Find where the given text appears and provide that cell's center as (X, Y) coordinate. 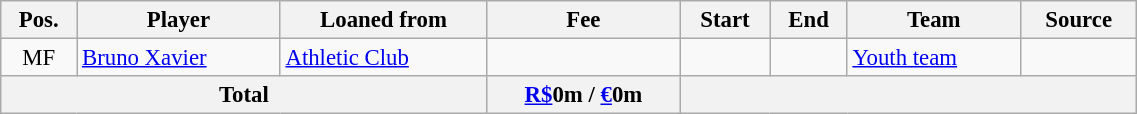
End (808, 20)
Loaned from (384, 20)
Fee (584, 20)
MF (39, 58)
Start (725, 20)
Player (178, 20)
Pos. (39, 20)
Team (934, 20)
Youth team (934, 58)
Total (244, 95)
Athletic Club (384, 58)
Bruno Xavier (178, 58)
R$0m / €0m (584, 95)
Source (1079, 20)
